Locate the cell with the specified text and output its (x, y) center coordinate. 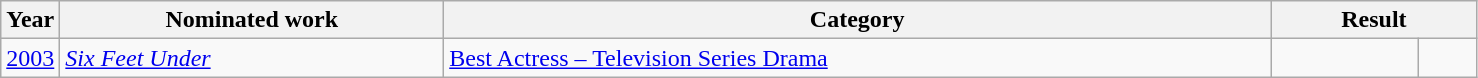
Result (1374, 20)
Category (858, 20)
Six Feet Under (252, 58)
Year (30, 20)
Nominated work (252, 20)
2003 (30, 58)
Best Actress – Television Series Drama (858, 58)
